Locate the cell with the specified text and output its (x, y) center coordinate. 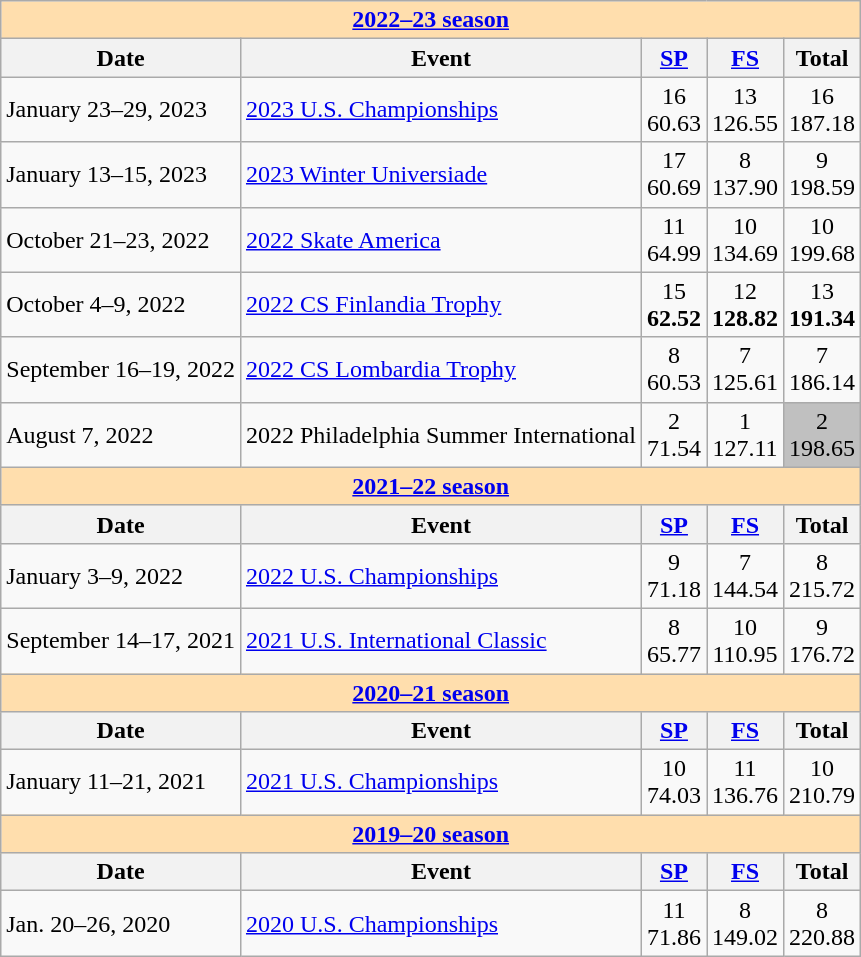
2023 U.S. Championships (440, 110)
September 16–19, 2022 (121, 370)
16 60.63 (674, 110)
August 7, 2022 (121, 434)
17 60.69 (674, 174)
7 186.14 (822, 370)
10 110.95 (744, 640)
12 128.82 (744, 304)
2020 U.S. Championships (440, 924)
16 187.18 (822, 110)
January 11–21, 2021 (121, 782)
2019–20 season (431, 834)
January 23–29, 2023 (121, 110)
7 144.54 (744, 576)
2 198.65 (822, 434)
8 149.02 (744, 924)
13 191.34 (822, 304)
2 71.54 (674, 434)
11 71.86 (674, 924)
13 126.55 (744, 110)
8 137.90 (744, 174)
2022 CS Lombardia Trophy (440, 370)
10 210.79 (822, 782)
9 198.59 (822, 174)
2022 Skate America (440, 240)
2021–22 season (431, 486)
8 215.72 (822, 576)
October 4–9, 2022 (121, 304)
15 62.52 (674, 304)
2022 CS Finlandia Trophy (440, 304)
8 65.77 (674, 640)
7 125.61 (744, 370)
10 74.03 (674, 782)
10 199.68 (822, 240)
2022 U.S. Championships (440, 576)
9 71.18 (674, 576)
10 134.69 (744, 240)
11 64.99 (674, 240)
8 220.88 (822, 924)
January 13–15, 2023 (121, 174)
October 21–23, 2022 (121, 240)
2022 Philadelphia Summer International (440, 434)
2021 U.S. Championships (440, 782)
1 127.11 (744, 434)
Jan. 20–26, 2020 (121, 924)
2023 Winter Universiade (440, 174)
September 14–17, 2021 (121, 640)
January 3–9, 2022 (121, 576)
11 136.76 (744, 782)
2020–21 season (431, 693)
2021 U.S. International Classic (440, 640)
2022–23 season (431, 20)
8 60.53 (674, 370)
9 176.72 (822, 640)
